Return (x, y) of the center of cell containing provided text 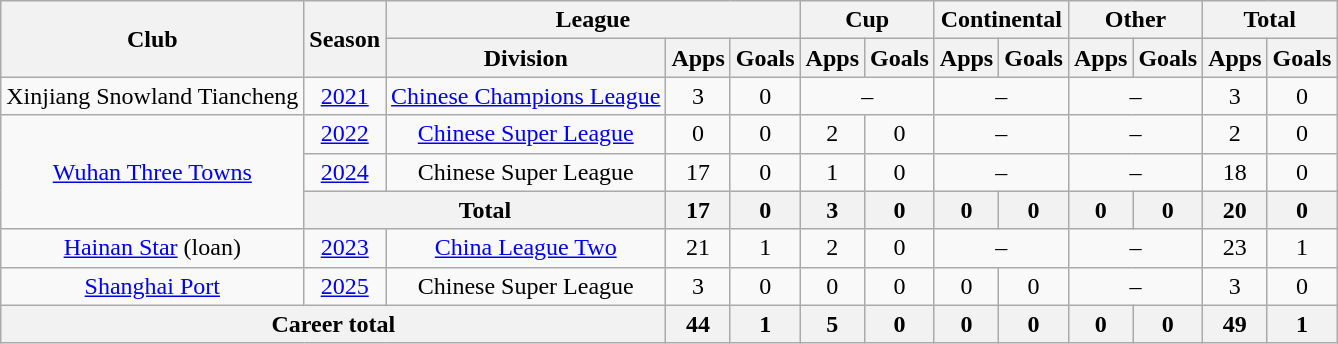
Season (345, 39)
44 (698, 324)
Career total (334, 324)
23 (1235, 248)
21 (698, 248)
Xinjiang Snowland Tiancheng (152, 96)
2021 (345, 96)
Hainan Star (loan) (152, 248)
18 (1235, 172)
20 (1235, 210)
2024 (345, 172)
Division (526, 58)
Chinese Champions League (526, 96)
2023 (345, 248)
Continental (1001, 20)
Wuhan Three Towns (152, 172)
Shanghai Port (152, 286)
League (594, 20)
China League Two (526, 248)
2025 (345, 286)
5 (832, 324)
2022 (345, 134)
Cup (867, 20)
Club (152, 39)
Other (1135, 20)
49 (1235, 324)
